Locate the cell with the specified text and output its (X, Y) center coordinate. 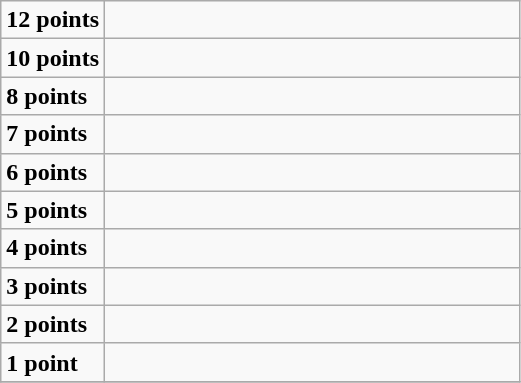
12 points (53, 20)
8 points (53, 96)
6 points (53, 172)
10 points (53, 58)
2 points (53, 324)
3 points (53, 286)
5 points (53, 210)
4 points (53, 248)
1 point (53, 362)
7 points (53, 134)
